Determine the [x, y] coordinate at the center of the cell enclosing the given text.  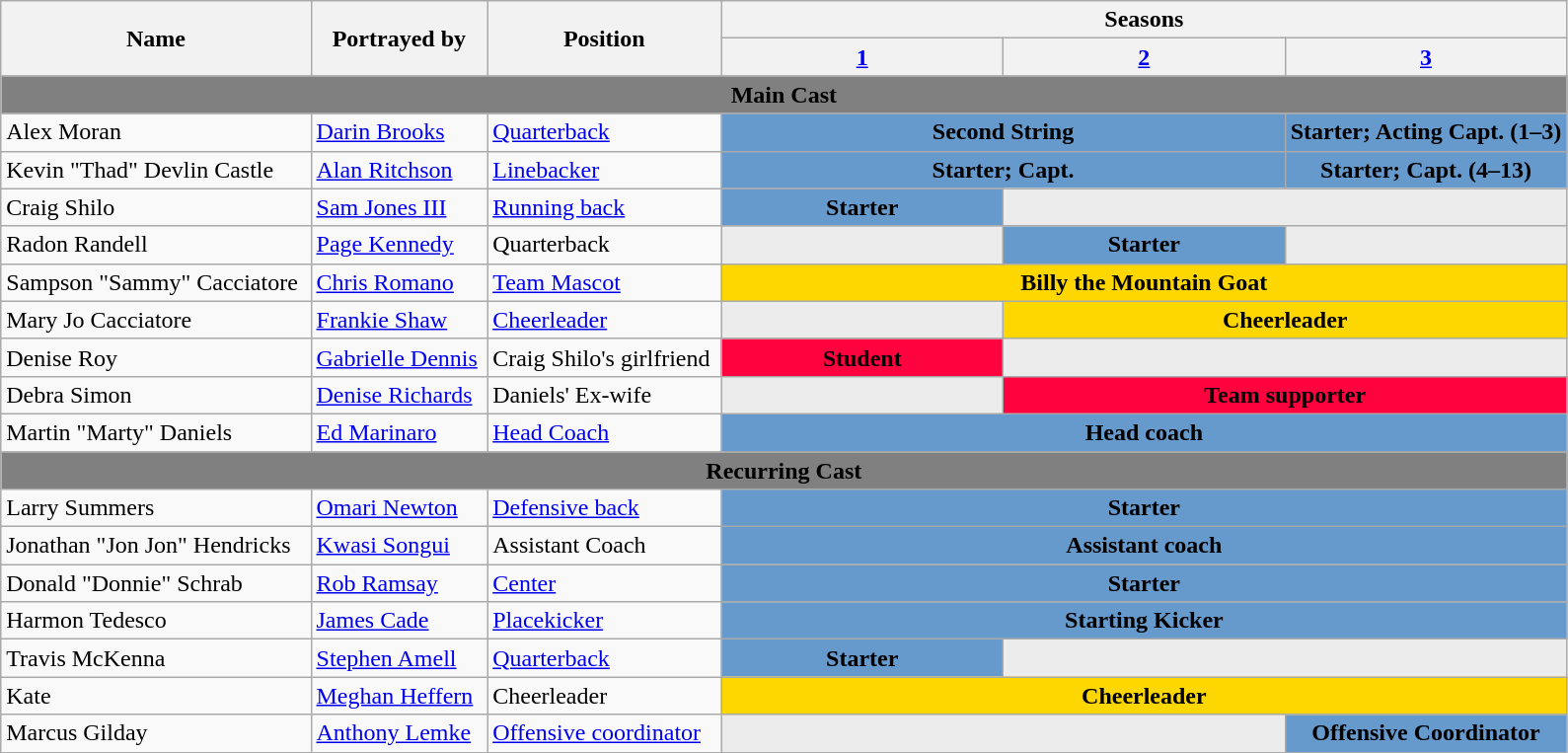
Rob Ramsay [399, 583]
Marcus Gilday [156, 733]
Kate [156, 696]
Chris Romano [399, 282]
Linebacker [604, 170]
Sam Jones III [399, 207]
Defensive back [604, 508]
Denise Roy [156, 357]
Martin "Marty" Daniels [156, 432]
Ed Marinaro [399, 432]
Running back [604, 207]
Omari Newton [399, 508]
Starter; Capt. [1003, 170]
Craig Shilo's girlfriend [604, 357]
Donald "Donnie" Schrab [156, 583]
Student [862, 357]
Team supporter [1285, 395]
Kevin "Thad" Devlin Castle [156, 170]
Daniels' Ex-wife [604, 395]
Mary Jo Cacciatore [156, 320]
Debra Simon [156, 395]
Assistant coach [1145, 546]
Seasons [1145, 20]
Second String [1003, 132]
Harmon Tedesco [156, 621]
James Cade [399, 621]
Offensive Coordinator [1426, 733]
Placekicker [604, 621]
3 [1426, 57]
Alex Moran [156, 132]
Assistant Coach [604, 546]
Sampson "Sammy" Cacciatore [156, 282]
Gabrielle Dennis [399, 357]
Head Coach [604, 432]
Alan Ritchson [399, 170]
Offensive coordinator [604, 733]
Portrayed by [399, 38]
Starting Kicker [1145, 621]
Frankie Shaw [399, 320]
Stephen Amell [399, 658]
Team Mascot [604, 282]
Kwasi Songui [399, 546]
Center [604, 583]
Position [604, 38]
Meghan Heffern [399, 696]
Name [156, 38]
Larry Summers [156, 508]
2 [1145, 57]
Starter; Capt. (4–13) [1426, 170]
Page Kennedy [399, 245]
Travis McKenna [156, 658]
Billy the Mountain Goat [1145, 282]
Denise Richards [399, 395]
Anthony Lemke [399, 733]
Head coach [1145, 432]
Darin Brooks [399, 132]
Main Cast [784, 95]
Recurring Cast [784, 471]
Jonathan "Jon Jon" Hendricks [156, 546]
Radon Randell [156, 245]
Craig Shilo [156, 207]
1 [862, 57]
Starter; Acting Capt. (1–3) [1426, 132]
